Search for the cell housing the specified text and yield its [x, y] center coordinate. 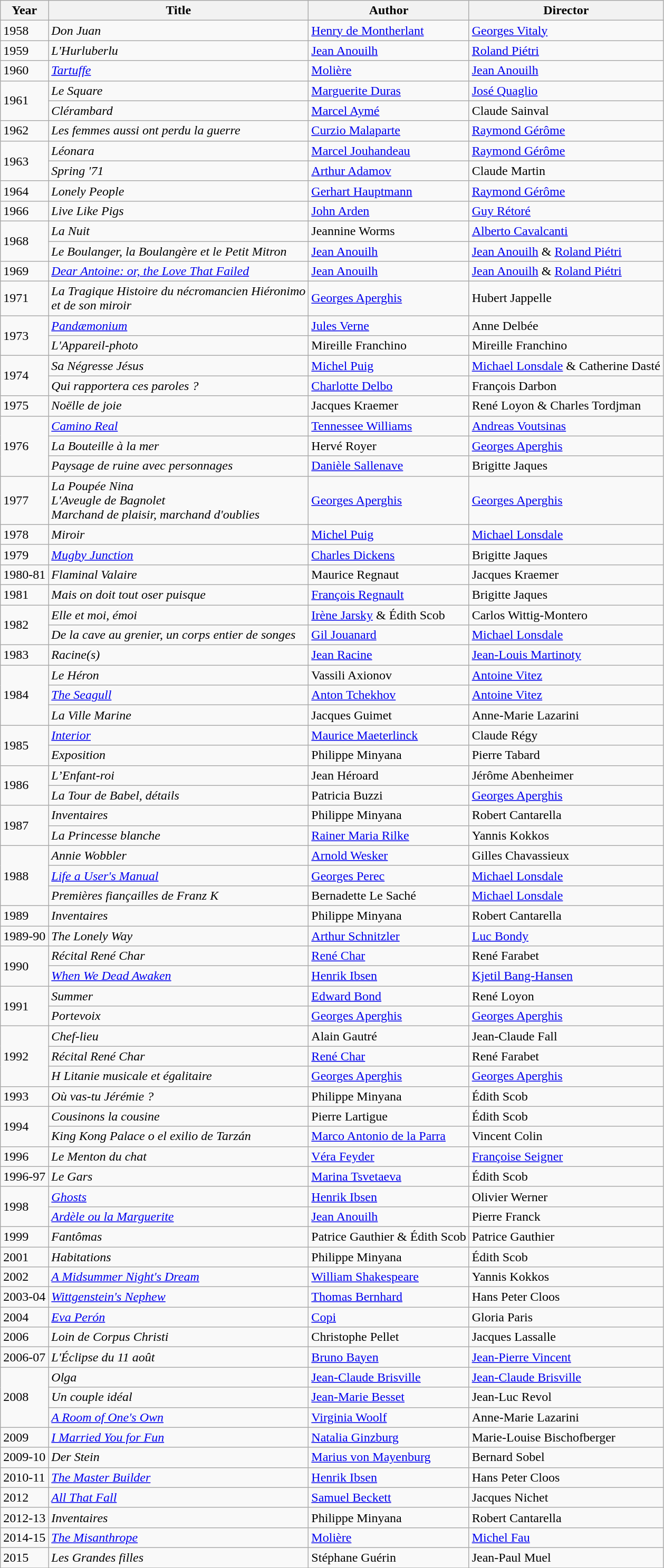
2012-13 [24, 1517]
Anton Tchekhov [389, 695]
La Tragique Histoire du nécromancien Hiéronimo et de son miroir [178, 298]
Marco Antonio de la Parra [389, 1136]
Le Square [178, 91]
Vassili Axionov [389, 675]
H Litanie musicale et égalitaire [178, 1076]
Jacques Lassalle [566, 1337]
1985 [24, 745]
2004 [24, 1317]
Title [178, 11]
Andreas Voutsinas [566, 426]
Léonara [178, 151]
Marcel Aymé [389, 111]
Author [389, 11]
Gil Jouanard [389, 635]
1986 [24, 785]
La Bouteille à la mer [178, 446]
Premières fiançailles de Franz K [178, 895]
1981 [24, 595]
Alain Gautré [389, 1036]
Danièle Sallenave [389, 466]
Marie-Louise Bischofberger [566, 1437]
2009-10 [24, 1457]
2010-11 [24, 1477]
2001 [24, 1257]
Copi [389, 1317]
Camino Real [178, 426]
1978 [24, 534]
1977 [24, 500]
1966 [24, 211]
1969 [24, 271]
2003-04 [24, 1297]
Racine(s) [178, 655]
La Ville Marine [178, 715]
Arthur Schnitzler [389, 936]
Olga [178, 1377]
Wittgenstein's Nephew [178, 1297]
Georges Perec [389, 875]
1990 [24, 966]
The Seagull [178, 695]
Eva Perón [178, 1317]
A Room of One's Own [178, 1417]
Paysage de ruine avec personnages [178, 466]
Le Boulanger, la Boulangère et le Petit Mitron [178, 251]
Jules Verne [389, 326]
1988 [24, 875]
René Loyon & Charles Tordjman [566, 406]
Gloria Paris [566, 1317]
Miroir [178, 534]
1964 [24, 191]
The Lonely Way [178, 936]
La Poupée NinaL'Aveugle de BagnoletMarchand de plaisir, marchand d'oublies [178, 500]
Charlotte Delbo [389, 386]
Bernadette Le Saché [389, 895]
Der Stein [178, 1457]
Vincent Colin [566, 1136]
Samuel Beckett [389, 1497]
Michael Lonsdale & Catherine Dasté [566, 366]
1971 [24, 298]
1974 [24, 376]
When We Dead Awaken [178, 976]
Carlos Wittig-Montero [566, 615]
L’Enfant-roi [178, 775]
Le Héron [178, 675]
Marguerite Duras [389, 91]
François Regnault [389, 595]
Jacques Nichet [566, 1497]
Jean Héroard [389, 775]
The Misanthrope [178, 1537]
Tennessee Williams [389, 426]
Jean Racine [389, 655]
1984 [24, 695]
Véra Feyder [389, 1156]
Rainer Maria Rilke [389, 835]
2012 [24, 1497]
1994 [24, 1126]
William Shakespeare [389, 1277]
Don Juan [178, 31]
Patrice Gauthier & Édith Scob [389, 1236]
Kjetil Bang-Hansen [566, 976]
All That Fall [178, 1497]
Spring '71 [178, 171]
José Quaglio [566, 91]
Jean-Claude Fall [566, 1036]
Mugby Junction [178, 554]
Life a User's Manual [178, 875]
Jérôme Abenheimer [566, 775]
Claude Martin [566, 171]
Fantômas [178, 1236]
John Arden [389, 211]
Maurice Maeterlinck [389, 735]
1968 [24, 241]
Annie Wobbler [178, 855]
1991 [24, 1006]
Mais on doit tout oser puisque [178, 595]
I Married You for Fun [178, 1437]
1961 [24, 101]
King Kong Palace o el exilio de Tarzán [178, 1136]
1992 [24, 1056]
2014-15 [24, 1537]
Maurice Regnaut [389, 574]
Marcel Jouhandeau [389, 151]
Luc Bondy [566, 936]
Arthur Adamov [389, 171]
Irène Jarsky & Édith Scob [389, 615]
Où vas-tu Jérémie ? [178, 1096]
Lonely People [178, 191]
Charles Dickens [389, 554]
Le Gars [178, 1176]
Summer [178, 996]
Pierre Lartigue [389, 1116]
La Nuit [178, 231]
Cousinons la cousine [178, 1116]
1996 [24, 1156]
Bernard Sobel [566, 1457]
Guy Rétoré [566, 211]
2008 [24, 1397]
Arnold Wesker [389, 855]
Habitations [178, 1257]
Jean-Paul Muel [566, 1557]
1980-81 [24, 574]
Jean-Luc Revol [566, 1397]
Flaminal Valaire [178, 574]
1973 [24, 336]
Alberto Cavalcanti [566, 231]
1975 [24, 406]
Noëlle de joie [178, 406]
1998 [24, 1206]
1959 [24, 51]
Anne Delbée [566, 326]
Marina Tsvetaeva [389, 1176]
2015 [24, 1557]
2009 [24, 1437]
1987 [24, 825]
Les femmes aussi ont perdu la guerre [178, 131]
Pandæmonium [178, 326]
Henry de Montherlant [389, 31]
A Midsummer Night's Dream [178, 1277]
Tartuffe [178, 71]
Chef-lieu [178, 1036]
Stéphane Guérin [389, 1557]
2002 [24, 1277]
L'Appareil-photo [178, 346]
Elle et moi, émoi [178, 615]
Gilles Chavassieux [566, 855]
François Darbon [566, 386]
Thomas Bernhard [389, 1297]
1999 [24, 1236]
Roland Piétri [566, 51]
Patrice Gauthier [566, 1236]
Virginia Woolf [389, 1417]
Jeannine Worms [389, 231]
Director [566, 11]
1963 [24, 161]
Gerhart Hauptmann [389, 191]
Portevoix [178, 1016]
Clérambard [178, 111]
L'Hurluberlu [178, 51]
Les Grandes filles [178, 1557]
1976 [24, 446]
1958 [24, 31]
Pierre Tabard [566, 755]
Un couple idéal [178, 1397]
Jacques Guimet [389, 715]
1989 [24, 916]
Christophe Pellet [389, 1337]
Georges Vitaly [566, 31]
Edward Bond [389, 996]
1979 [24, 554]
Jean-Louis Martinoty [566, 655]
2006 [24, 1337]
Françoise Seigner [566, 1156]
La Princesse blanche [178, 835]
Patricia Buzzi [389, 795]
Jean-Marie Besset [389, 1397]
Natalia Ginzburg [389, 1437]
René Loyon [566, 996]
Interior [178, 735]
Qui rapportera ces paroles ? [178, 386]
1993 [24, 1096]
1989-90 [24, 936]
1996-97 [24, 1176]
Ardèle ou la Marguerite [178, 1216]
Jean-Pierre Vincent [566, 1357]
2006-07 [24, 1357]
L'Éclipse du 11 août [178, 1357]
Marius von Mayenburg [389, 1457]
Olivier Werner [566, 1196]
1962 [24, 131]
Le Menton du chat [178, 1156]
1983 [24, 655]
The Master Builder [178, 1477]
La Tour de Babel, détails [178, 795]
Claude Sainval [566, 111]
Michel Fau [566, 1537]
Year [24, 11]
De la cave au grenier, un corps entier de songes [178, 635]
Sa Négresse Jésus [178, 366]
Hubert Jappelle [566, 298]
Curzio Malaparte [389, 131]
Hervé Royer [389, 446]
Claude Régy [566, 735]
Ghosts [178, 1196]
Bruno Bayen [389, 1357]
Live Like Pigs [178, 211]
Exposition [178, 755]
Dear Antoine: or, the Love That Failed [178, 271]
Loin de Corpus Christi [178, 1337]
1982 [24, 625]
1960 [24, 71]
Pierre Franck [566, 1216]
